Provide the [x, y] coordinate of the cell's center where the given text is located.  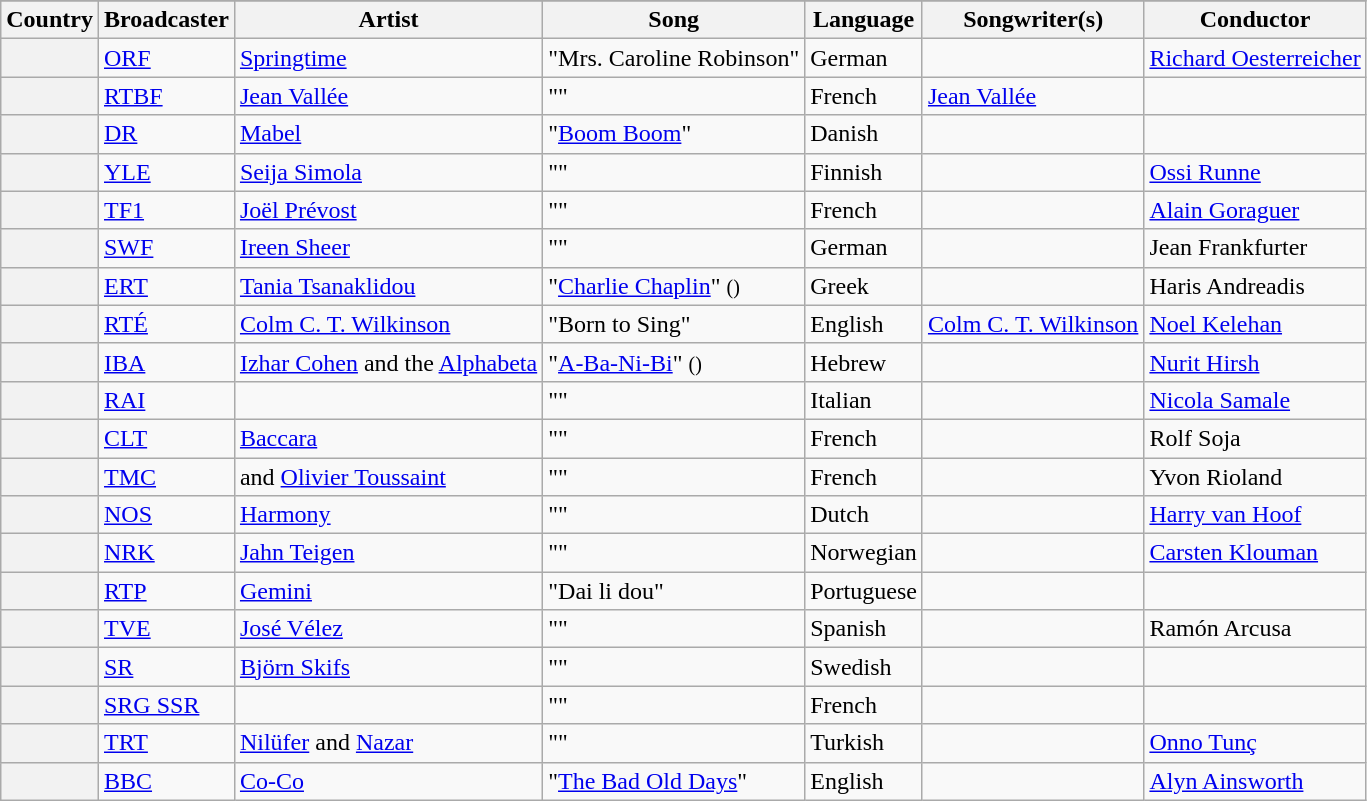
José Vélez [388, 629]
Turkish [864, 743]
NOS [166, 515]
Finnish [864, 172]
Portuguese [864, 591]
Gemini [388, 591]
Ramón Arcusa [1255, 629]
YLE [166, 172]
Songwriter(s) [1032, 20]
Seija Simola [388, 172]
Tania Tsanaklidou [388, 286]
Co-Co [388, 781]
Haris Andreadis [1255, 286]
Carsten Klouman [1255, 553]
Joël Prévost [388, 210]
Greek [864, 286]
Alain Goraguer [1255, 210]
TF1 [166, 210]
IBA [166, 362]
Harry van Hoof [1255, 515]
Swedish [864, 667]
Ossi Runne [1255, 172]
Ireen Sheer [388, 248]
SR [166, 667]
Conductor [1255, 20]
TRT [166, 743]
SWF [166, 248]
Harmony [388, 515]
Nilüfer and Nazar [388, 743]
"Mrs. Caroline Robinson" [674, 58]
"The Bad Old Days" [674, 781]
Rolf Soja [1255, 438]
TVE [166, 629]
Yvon Rioland [1255, 477]
"Dai li dou" [674, 591]
Springtime [388, 58]
ORF [166, 58]
Alyn Ainsworth [1255, 781]
RTP [166, 591]
Mabel [388, 134]
Nurit Hirsh [1255, 362]
Spanish [864, 629]
"A-Ba-Ni-Bi" () [674, 362]
Country [50, 20]
CLT [166, 438]
Björn Skifs [388, 667]
"Charlie Chaplin" () [674, 286]
ERT [166, 286]
Language [864, 20]
Artist [388, 20]
RAI [166, 400]
Broadcaster [166, 20]
RTBF [166, 96]
Danish [864, 134]
SRG SSR [166, 705]
Nicola Samale [1255, 400]
Izhar Cohen and the Alphabeta [388, 362]
and Olivier Toussaint [388, 477]
DR [166, 134]
Richard Oesterreicher [1255, 58]
Onno Tunç [1255, 743]
Hebrew [864, 362]
Italian [864, 400]
NRK [166, 553]
BBC [166, 781]
"Boom Boom" [674, 134]
Baccara [388, 438]
TMC [166, 477]
Noel Kelehan [1255, 324]
Dutch [864, 515]
"Born to Sing" [674, 324]
Norwegian [864, 553]
Jahn Teigen [388, 553]
Jean Frankfurter [1255, 248]
RTÉ [166, 324]
Song [674, 20]
